Detect which cell encompasses the target text, then output its [X, Y] center coordinate. 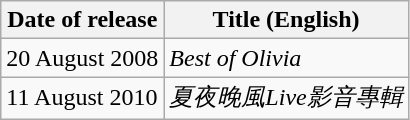
11 August 2010 [82, 98]
Best of Olivia [286, 58]
夏夜晚風Live影音專輯 [286, 98]
Title (English) [286, 20]
20 August 2008 [82, 58]
Date of release [82, 20]
